Output the [X, Y] coordinate of the center of the cell containing the given text.  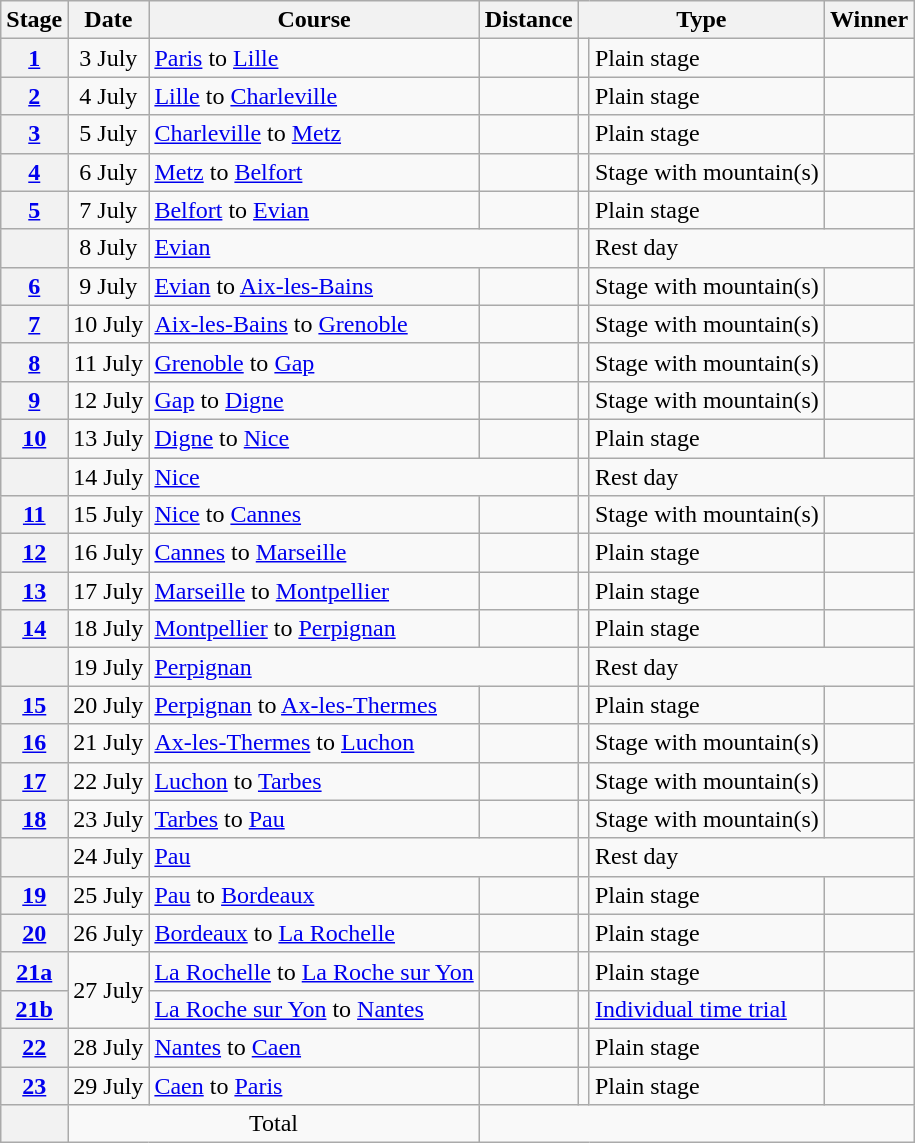
17 [34, 781]
24 July [108, 857]
5 [34, 210]
La Rochelle to La Roche sur Yon [314, 971]
11 July [108, 362]
23 July [108, 819]
7 [34, 324]
Luchon to Tarbes [314, 781]
9 July [108, 286]
1 [34, 58]
11 [34, 515]
7 July [108, 210]
Stage [34, 20]
16 [34, 743]
Distance [528, 20]
21 July [108, 743]
6 July [108, 172]
4 July [108, 96]
Lille to Charleville [314, 96]
22 [34, 1047]
25 July [108, 895]
4 [34, 172]
15 July [108, 515]
22 July [108, 781]
19 [34, 895]
Cannes to Marseille [314, 553]
3 [34, 134]
17 July [108, 591]
Bordeaux to La Rochelle [314, 933]
18 July [108, 629]
20 July [108, 705]
Aix-les-Bains to Grenoble [314, 324]
15 [34, 705]
10 [34, 438]
10 July [108, 324]
21b [34, 1009]
Belfort to Evian [314, 210]
2 [34, 96]
Paris to Lille [314, 58]
16 July [108, 553]
9 [34, 400]
Metz to Belfort [314, 172]
Gap to Digne [314, 400]
Course [314, 20]
Pau to Bordeaux [314, 895]
6 [34, 286]
Grenoble to Gap [314, 362]
Perpignan [364, 667]
23 [34, 1085]
Nantes to Caen [314, 1047]
Evian to Aix-les-Bains [314, 286]
Charleville to Metz [314, 134]
29 July [108, 1085]
Ax-les-Thermes to Luchon [314, 743]
8 July [108, 248]
8 [34, 362]
Marseille to Montpellier [314, 591]
Digne to Nice [314, 438]
21a [34, 971]
12 July [108, 400]
13 [34, 591]
3 July [108, 58]
Pau [364, 857]
13 July [108, 438]
La Roche sur Yon to Nantes [314, 1009]
Nice to Cannes [314, 515]
Total [274, 1124]
Tarbes to Pau [314, 819]
Caen to Paris [314, 1085]
14 July [108, 477]
14 [34, 629]
19 July [108, 667]
Nice [364, 477]
20 [34, 933]
26 July [108, 933]
Winner [868, 20]
28 July [108, 1047]
27 July [108, 990]
18 [34, 819]
Type [701, 20]
5 July [108, 134]
Individual time trial [706, 1009]
Date [108, 20]
Evian [364, 248]
Montpellier to Perpignan [314, 629]
Perpignan to Ax-les-Thermes [314, 705]
12 [34, 553]
